From the cell containing the given text, extract its center point as (x, y) coordinate. 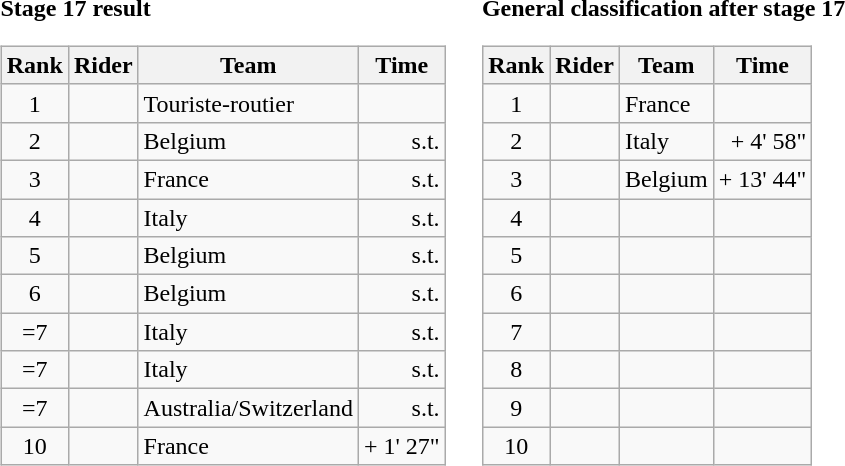
+ 4' 58" (762, 141)
+ 1' 27" (402, 446)
9 (516, 408)
7 (516, 332)
Australia/Switzerland (248, 408)
Touriste-routier (248, 103)
8 (516, 370)
+ 13' 44" (762, 179)
